Scan for the cell matching the given text and deliver its [x, y] coordinate at center. 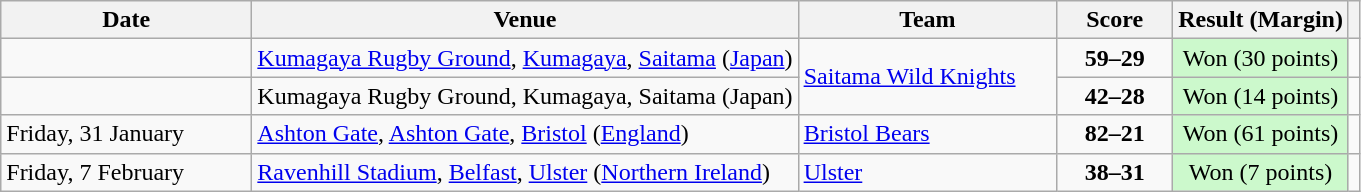
Won (61 points) [1261, 134]
Score [1115, 20]
Friday, 31 January [126, 134]
Won (30 points) [1261, 58]
Friday, 7 February [126, 172]
59–29 [1115, 58]
Ulster [928, 172]
Ashton Gate, Ashton Gate, Bristol (England) [525, 134]
Result (Margin) [1261, 20]
82–21 [1115, 134]
Won (14 points) [1261, 96]
42–28 [1115, 96]
Venue [525, 20]
38–31 [1115, 172]
Saitama Wild Knights [928, 77]
Bristol Bears [928, 134]
Team [928, 20]
Ravenhill Stadium, Belfast, Ulster (Northern Ireland) [525, 172]
Date [126, 20]
Won (7 points) [1261, 172]
